Identify which cell holds the provided text, then report its (X, Y) central coordinate. 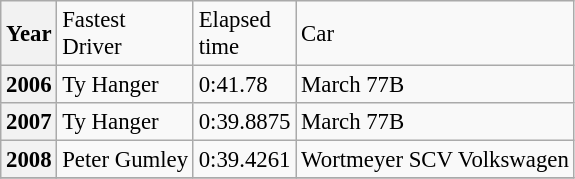
Year (29, 34)
2007 (29, 122)
0:39.8875 (244, 122)
Fastest Driver (125, 34)
Car (435, 34)
0:41.78 (244, 85)
Peter Gumley (125, 160)
2008 (29, 160)
0:39.4261 (244, 160)
Elapsed time (244, 34)
2006 (29, 85)
Wortmeyer SCV Volkswagen (435, 160)
